Output the [X, Y] coordinate of the center of the cell containing the given text.  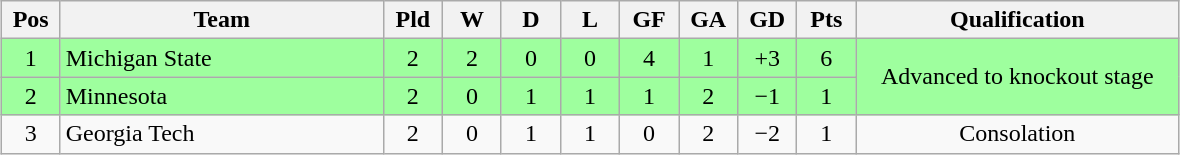
L [590, 20]
6 [826, 58]
Georgia Tech [222, 134]
Team [222, 20]
+3 [768, 58]
3 [30, 134]
Pos [30, 20]
Minnesota [222, 96]
Advanced to knockout stage [1018, 77]
Consolation [1018, 134]
−2 [768, 134]
GD [768, 20]
Pts [826, 20]
GA [708, 20]
Qualification [1018, 20]
4 [650, 58]
W [472, 20]
−1 [768, 96]
Pld [412, 20]
D [530, 20]
Michigan State [222, 58]
GF [650, 20]
